Extract the [X, Y] coordinate from the center of the cell holding the provided text.  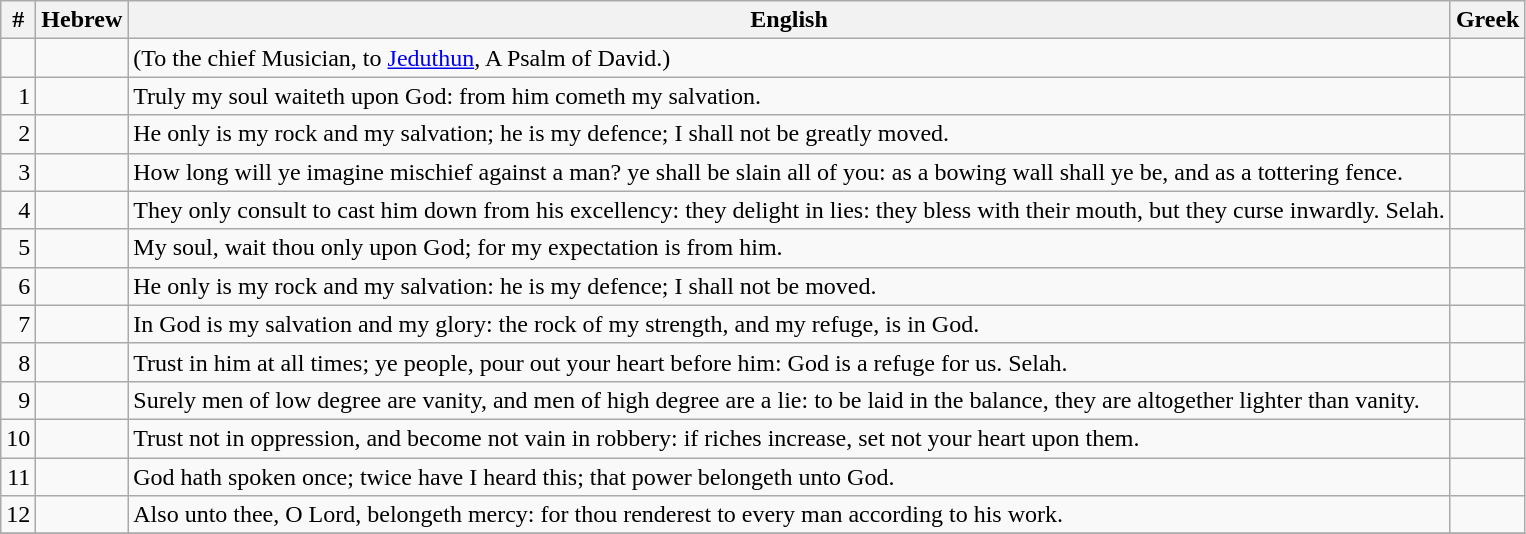
5 [18, 248]
In God is my salvation and my glory: the rock of my strength, and my refuge, is in God. [790, 324]
English [790, 20]
10 [18, 438]
Surely men of low degree are vanity, and men of high degree are a lie: to be laid in the balance, they are altogether lighter than vanity. [790, 400]
4 [18, 210]
They only consult to cast him down from his excellency: they delight in lies: they bless with their mouth, but they curse inwardly. Selah. [790, 210]
Hebrew [82, 20]
Trust in him at all times; ye people, pour out your heart before him: God is a refuge for us. Selah. [790, 362]
6 [18, 286]
12 [18, 515]
(To the chief Musician, to Jeduthun, A Psalm of David.) [790, 58]
2 [18, 134]
My soul, wait thou only upon God; for my expectation is from him. [790, 248]
Also unto thee, O Lord, belongeth mercy: for thou renderest to every man according to his work. [790, 515]
God hath spoken once; twice have I heard this; that power belongeth unto God. [790, 477]
Greek [1488, 20]
7 [18, 324]
9 [18, 400]
# [18, 20]
3 [18, 172]
How long will ye imagine mischief against a man? ye shall be slain all of you: as a bowing wall shall ye be, and as a tottering fence. [790, 172]
He only is my rock and my salvation: he is my defence; I shall not be moved. [790, 286]
8 [18, 362]
1 [18, 96]
Truly my soul waiteth upon God: from him cometh my salvation. [790, 96]
He only is my rock and my salvation; he is my defence; I shall not be greatly moved. [790, 134]
Trust not in oppression, and become not vain in robbery: if riches increase, set not your heart upon them. [790, 438]
11 [18, 477]
